Determine the (x, y) coordinate at the center of the cell enclosing the given text.  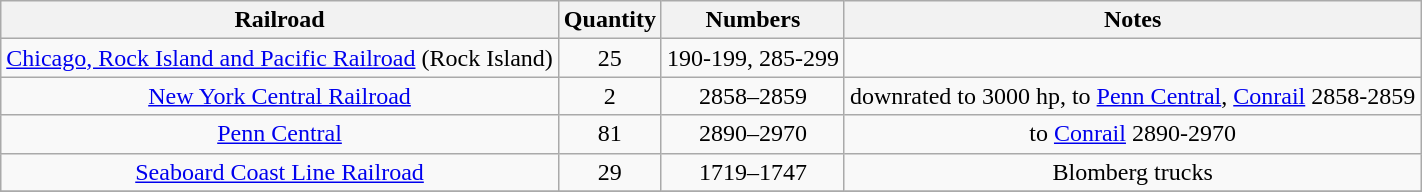
1719–1747 (752, 172)
Penn Central (280, 134)
25 (610, 58)
Chicago, Rock Island and Pacific Railroad (Rock Island) (280, 58)
to Conrail 2890-2970 (1132, 134)
Notes (1132, 20)
190-199, 285-299 (752, 58)
Blomberg trucks (1132, 172)
downrated to 3000 hp, to Penn Central, Conrail 2858-2859 (1132, 96)
Quantity (610, 20)
Railroad (280, 20)
81 (610, 134)
New York Central Railroad (280, 96)
2858–2859 (752, 96)
Seaboard Coast Line Railroad (280, 172)
Numbers (752, 20)
2 (610, 96)
2890–2970 (752, 134)
29 (610, 172)
